Provide the (x, y) coordinate of the cell's center where the given text is located.  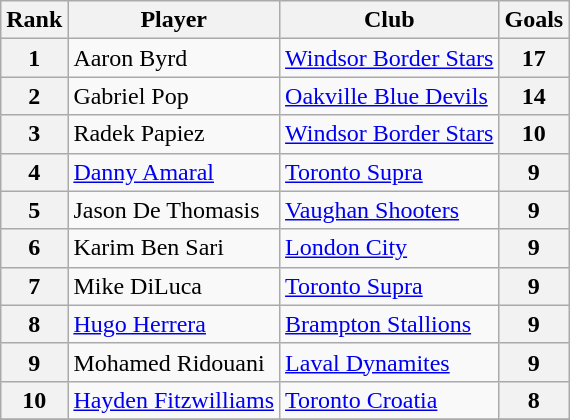
Hugo Herrera (174, 324)
Aaron Byrd (174, 58)
Danny Amaral (174, 172)
Oakville Blue Devils (390, 96)
Mike DiLuca (174, 286)
Vaughan Shooters (390, 210)
Brampton Stallions (390, 324)
Radek Papiez (174, 134)
4 (34, 172)
5 (34, 210)
14 (534, 96)
17 (534, 58)
Club (390, 20)
7 (34, 286)
London City (390, 248)
Karim Ben Sari (174, 248)
2 (34, 96)
Rank (34, 20)
3 (34, 134)
Goals (534, 20)
Toronto Croatia (390, 400)
Jason De Thomasis (174, 210)
1 (34, 58)
Laval Dynamites (390, 362)
Gabriel Pop (174, 96)
Mohamed Ridouani (174, 362)
Player (174, 20)
Hayden Fitzwilliams (174, 400)
6 (34, 248)
